Capture the cell that displays the provided text and extract its [X, Y] central coordinate. 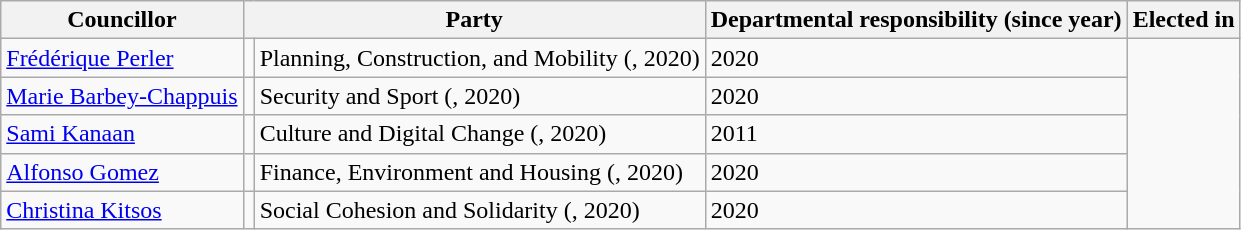
Security and Sport (, 2020) [480, 96]
Planning, Construction, and Mobility (, 2020) [480, 58]
Departmental responsibility (since year) [916, 20]
Social Cohesion and Solidarity (, 2020) [480, 210]
Sami Kanaan [122, 134]
Elected in [1184, 20]
Christina Kitsos [122, 210]
Alfonso Gomez [122, 172]
Councillor [122, 20]
Frédérique Perler [122, 58]
Culture and Digital Change (, 2020) [480, 134]
Party [474, 20]
Finance, Environment and Housing (, 2020) [480, 172]
Marie Barbey-Chappuis [122, 96]
2011 [916, 134]
